Scan for the cell matching the given text and deliver its [x, y] coordinate at center. 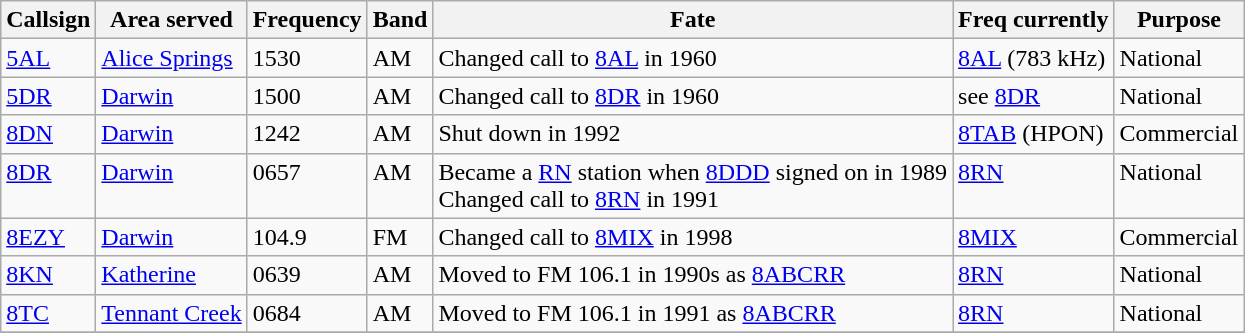
Katherine [172, 275]
Callsign [48, 20]
8AL (783 kHz) [1034, 58]
see 8DR [1034, 96]
8KN [48, 275]
0639 [307, 275]
5DR [48, 96]
Purpose [1179, 20]
Band [400, 20]
Fate [693, 20]
Changed call to 8AL in 1960 [693, 58]
8DR [48, 186]
Moved to FM 106.1 in 1990s as 8ABCRR [693, 275]
Moved to FM 106.1 in 1991 as 8ABCRR [693, 313]
8DN [48, 134]
Freq currently [1034, 20]
104.9 [307, 237]
Alice Springs [172, 58]
8TAB (HPON) [1034, 134]
Changed call to 8DR in 1960 [693, 96]
1530 [307, 58]
8MIX [1034, 237]
Changed call to 8MIX in 1998 [693, 237]
1500 [307, 96]
5AL [48, 58]
8TC [48, 313]
0657 [307, 186]
FM [400, 237]
1242 [307, 134]
Tennant Creek [172, 313]
Became a RN station when 8DDD signed on in 1989Changed call to 8RN in 1991 [693, 186]
Area served [172, 20]
Shut down in 1992 [693, 134]
8EZY [48, 237]
0684 [307, 313]
Frequency [307, 20]
